Scan for the cell matching the given text and deliver its (X, Y) coordinate at center. 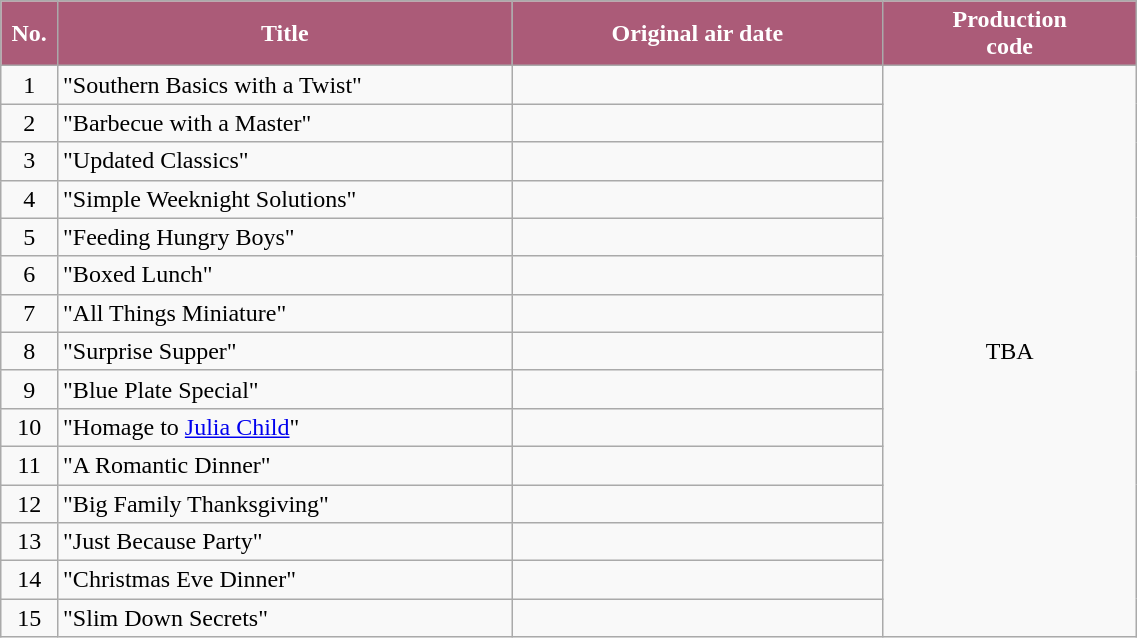
7 (30, 313)
"Simple Weeknight Solutions" (285, 199)
"Christmas Eve Dinner" (285, 580)
5 (30, 237)
"Feeding Hungry Boys" (285, 237)
8 (30, 351)
10 (30, 427)
TBA (1010, 352)
"Homage to Julia Child" (285, 427)
Title (285, 34)
"Barbecue with a Master" (285, 123)
"Big Family Thanksgiving" (285, 503)
"Blue Plate Special" (285, 389)
15 (30, 618)
"All Things Miniature" (285, 313)
9 (30, 389)
No. (30, 34)
13 (30, 542)
"Slim Down Secrets" (285, 618)
12 (30, 503)
Original air date (698, 34)
"Boxed Lunch" (285, 275)
6 (30, 275)
14 (30, 580)
Productioncode (1010, 34)
3 (30, 161)
11 (30, 465)
2 (30, 123)
1 (30, 85)
"Surprise Supper" (285, 351)
"Updated Classics" (285, 161)
"Just Because Party" (285, 542)
"A Romantic Dinner" (285, 465)
4 (30, 199)
"Southern Basics with a Twist" (285, 85)
